Output the [x, y] coordinate of the center of the cell containing the given text.  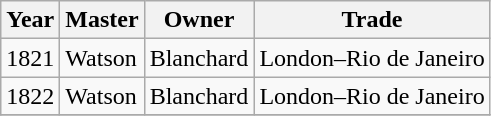
Trade [372, 20]
Master [102, 20]
Year [30, 20]
1821 [30, 58]
Owner [199, 20]
1822 [30, 96]
